From the cell containing the given text, extract its center point as [x, y] coordinate. 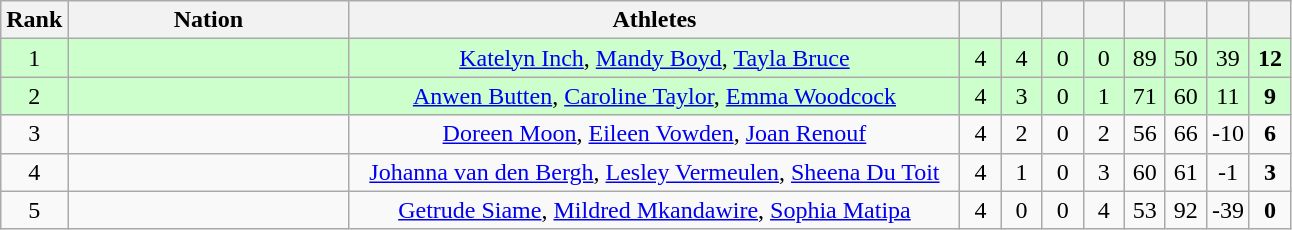
53 [1144, 210]
71 [1144, 96]
56 [1144, 134]
6 [1270, 134]
50 [1186, 58]
Johanna van den Bergh, Lesley Vermeulen, Sheena Du Toit [654, 172]
Athletes [654, 20]
5 [34, 210]
11 [1228, 96]
Getrude Siame, Mildred Mkandawire, Sophia Matipa [654, 210]
-1 [1228, 172]
Katelyn Inch, Mandy Boyd, Tayla Bruce [654, 58]
-39 [1228, 210]
9 [1270, 96]
Anwen Butten, Caroline Taylor, Emma Woodcock [654, 96]
61 [1186, 172]
Nation [208, 20]
Rank [34, 20]
39 [1228, 58]
12 [1270, 58]
66 [1186, 134]
92 [1186, 210]
89 [1144, 58]
-10 [1228, 134]
Doreen Moon, Eileen Vowden, Joan Renouf [654, 134]
